Return the (x, y) coordinate for the center point of the cell that contains the specified text.  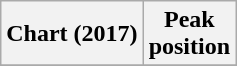
Chart (2017) (72, 34)
Peakposition (189, 34)
